Locate the cell with the specified text and output its [X, Y] center coordinate. 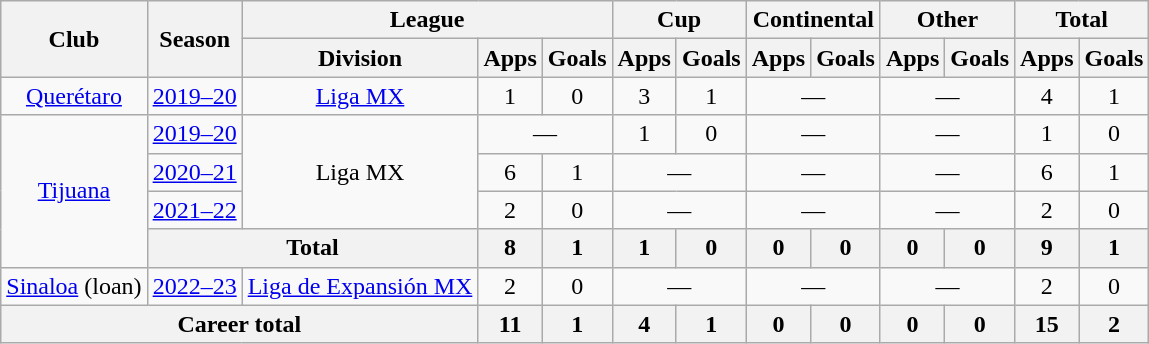
Sinaloa (loan) [74, 286]
9 [1047, 248]
Liga de Expansión MX [360, 286]
3 [644, 96]
8 [510, 248]
2020–21 [194, 172]
Club [74, 39]
League [427, 20]
Tijuana [74, 191]
Cup [679, 20]
Division [360, 58]
2021–22 [194, 210]
Continental [813, 20]
Other [947, 20]
11 [510, 324]
15 [1047, 324]
Career total [240, 324]
Querétaro [74, 96]
2022–23 [194, 286]
Season [194, 39]
